For the text-containing cell, return its midpoint in [X, Y] coordinate format. 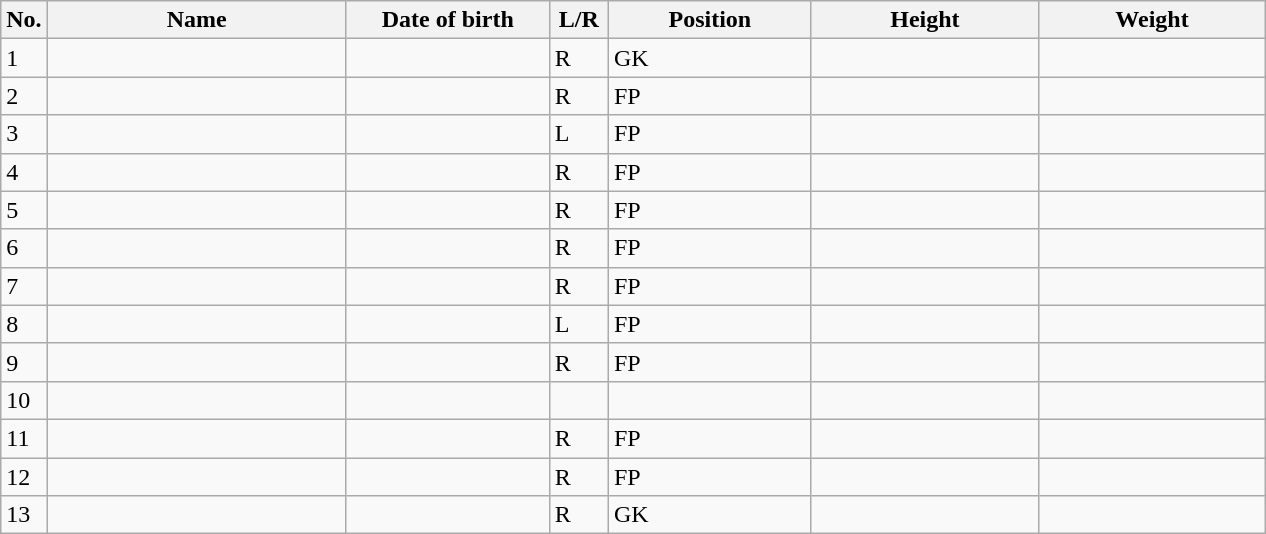
13 [24, 515]
L/R [578, 20]
Date of birth [448, 20]
11 [24, 438]
1 [24, 58]
4 [24, 172]
8 [24, 324]
7 [24, 286]
12 [24, 477]
Height [924, 20]
6 [24, 248]
9 [24, 362]
3 [24, 134]
Weight [1152, 20]
Name [196, 20]
Position [710, 20]
5 [24, 210]
2 [24, 96]
10 [24, 400]
No. [24, 20]
